Scan for the cell matching the given text and deliver its (X, Y) coordinate at center. 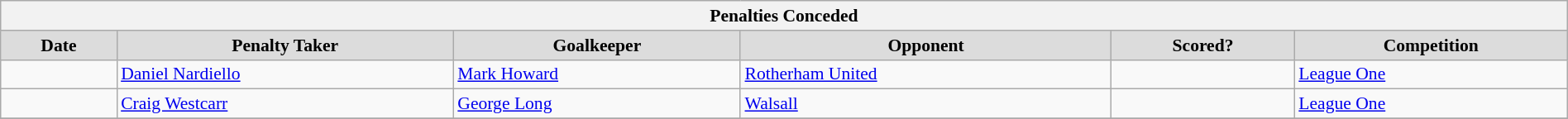
George Long (597, 104)
Scored? (1202, 45)
Goalkeeper (597, 45)
Competition (1431, 45)
Mark Howard (597, 74)
Date (59, 45)
Penalty Taker (284, 45)
Walsall (925, 104)
Penalties Conceded (784, 16)
Craig Westcarr (284, 104)
Rotherham United (925, 74)
Daniel Nardiello (284, 74)
Opponent (925, 45)
